Output the [x, y] coordinate of the center of the cell containing the given text.  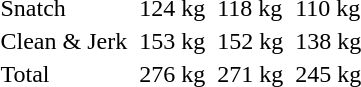
153 kg [172, 41]
152 kg [250, 41]
